Provide the [x, y] coordinate of the cell's center where the given text is located.  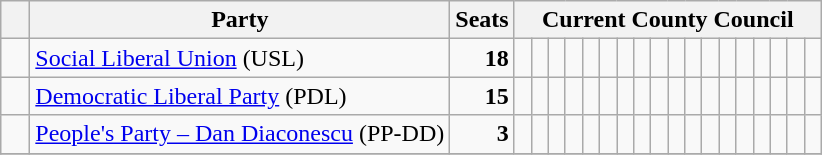
3 [482, 134]
People's Party – Dan Diaconescu (PP-DD) [240, 134]
Democratic Liberal Party (PDL) [240, 96]
Social Liberal Union (USL) [240, 58]
15 [482, 96]
Party [240, 20]
Seats [482, 20]
18 [482, 58]
Current County Council [668, 20]
